Scan for the cell matching the given text and deliver its [X, Y] coordinate at center. 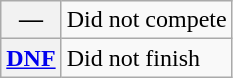
Did not finish [146, 58]
Did not compete [146, 20]
DNF [31, 58]
— [31, 20]
